From the cell containing the given text, extract its center point as (x, y) coordinate. 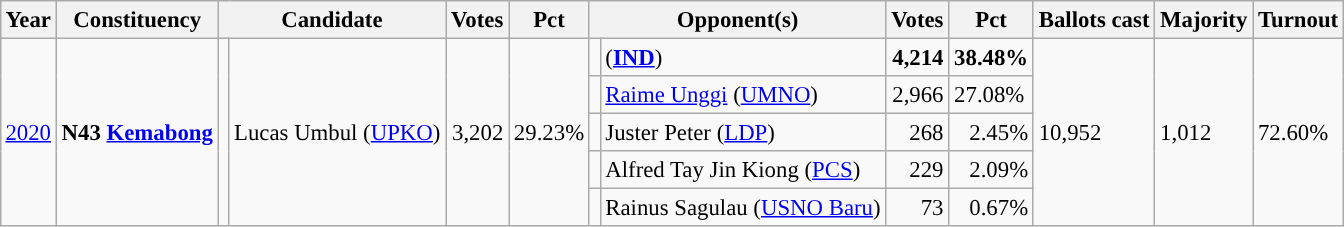
2020 (28, 132)
2.09% (992, 170)
0.67% (992, 208)
N43 Kemabong (137, 132)
Lucas Umbul (UPKO) (338, 132)
29.23% (550, 132)
Rainus Sagulau (USNO Baru) (743, 208)
Juster Peter (LDP) (743, 133)
72.60% (1298, 132)
4,214 (918, 57)
Constituency (137, 20)
Opponent(s) (737, 20)
10,952 (1094, 132)
Year (28, 20)
38.48% (992, 57)
1,012 (1204, 132)
Candidate (332, 20)
Raime Unggi (UMNO) (743, 95)
Turnout (1298, 20)
(IND) (743, 57)
229 (918, 170)
3,202 (478, 132)
Alfred Tay Jin Kiong (PCS) (743, 170)
27.08% (992, 95)
73 (918, 208)
2,966 (918, 95)
Ballots cast (1094, 20)
268 (918, 133)
2.45% (992, 133)
Majority (1204, 20)
